Capture the cell that displays the provided text and extract its [X, Y] central coordinate. 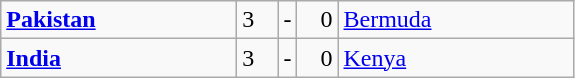
Pakistan [119, 20]
Kenya [456, 58]
Bermuda [456, 20]
India [119, 58]
